Capture the cell that displays the provided text and extract its (x, y) central coordinate. 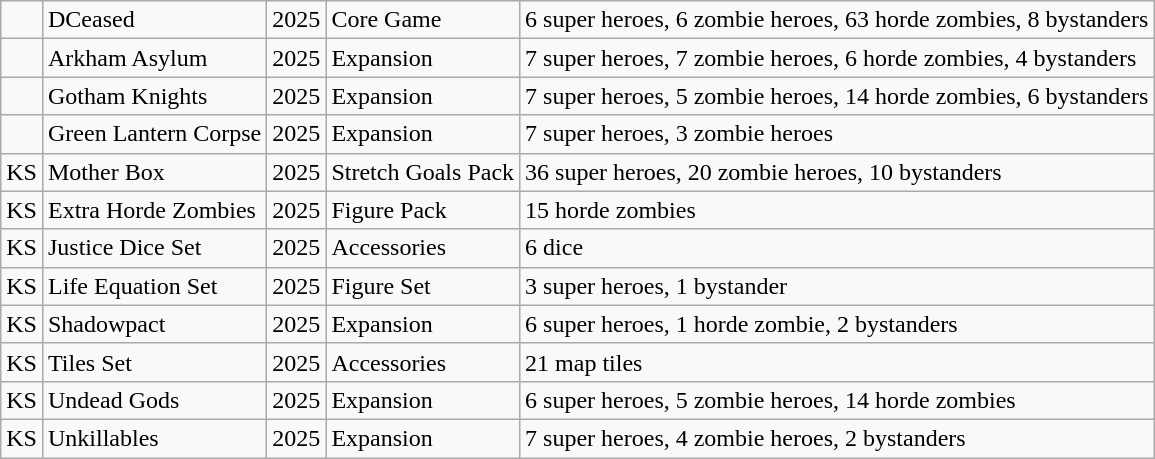
6 dice (837, 248)
Unkillables (154, 438)
Figure Pack (423, 210)
36 super heroes, 20 zombie heroes, 10 bystanders (837, 172)
Justice Dice Set (154, 248)
7 super heroes, 3 zombie heroes (837, 134)
Extra Horde Zombies (154, 210)
21 map tiles (837, 362)
Tiles Set (154, 362)
6 super heroes, 1 horde zombie, 2 bystanders (837, 324)
DCeased (154, 20)
Core Game (423, 20)
Shadowpact (154, 324)
7 super heroes, 4 zombie heroes, 2 bystanders (837, 438)
15 horde zombies (837, 210)
Undead Gods (154, 400)
Life Equation Set (154, 286)
Mother Box (154, 172)
7 super heroes, 5 zombie heroes, 14 horde zombies, 6 bystanders (837, 96)
Green Lantern Corpse (154, 134)
6 super heroes, 6 zombie heroes, 63 horde zombies, 8 bystanders (837, 20)
Arkham Asylum (154, 58)
3 super heroes, 1 bystander (837, 286)
Gotham Knights (154, 96)
Stretch Goals Pack (423, 172)
6 super heroes, 5 zombie heroes, 14 horde zombies (837, 400)
7 super heroes, 7 zombie heroes, 6 horde zombies, 4 bystanders (837, 58)
Figure Set (423, 286)
